Determine the [x, y] coordinate at the center of the cell enclosing the given text.  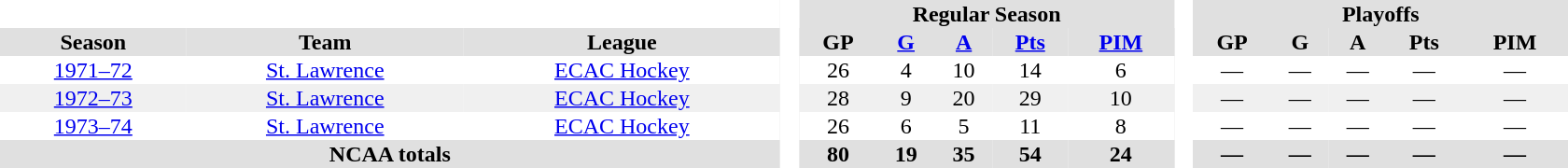
Season [93, 42]
5 [964, 126]
8 [1121, 126]
35 [964, 154]
80 [838, 154]
11 [1030, 126]
9 [906, 98]
Playoffs [1380, 14]
20 [964, 98]
1971–72 [93, 70]
28 [838, 98]
14 [1030, 70]
24 [1121, 154]
1972–73 [93, 98]
League [622, 42]
4 [906, 70]
Team [325, 42]
NCAA totals [390, 154]
29 [1030, 98]
Regular Season [986, 14]
54 [1030, 154]
1973–74 [93, 126]
19 [906, 154]
